From the cell containing the given text, extract its center point as (X, Y) coordinate. 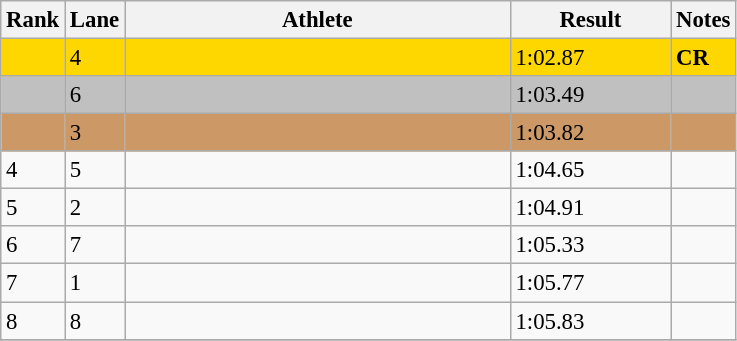
1:05.77 (590, 283)
2 (95, 208)
Athlete (318, 20)
3 (95, 133)
1:03.82 (590, 133)
1 (95, 283)
1:05.83 (590, 321)
Notes (704, 20)
1:03.49 (590, 95)
1:04.91 (590, 208)
Result (590, 20)
1:05.33 (590, 245)
CR (704, 58)
1:04.65 (590, 170)
Rank (33, 20)
1:02.87 (590, 58)
Lane (95, 20)
